Pinpoint the cell where the given text exists, returning its [X, Y] midpoint coordinate. 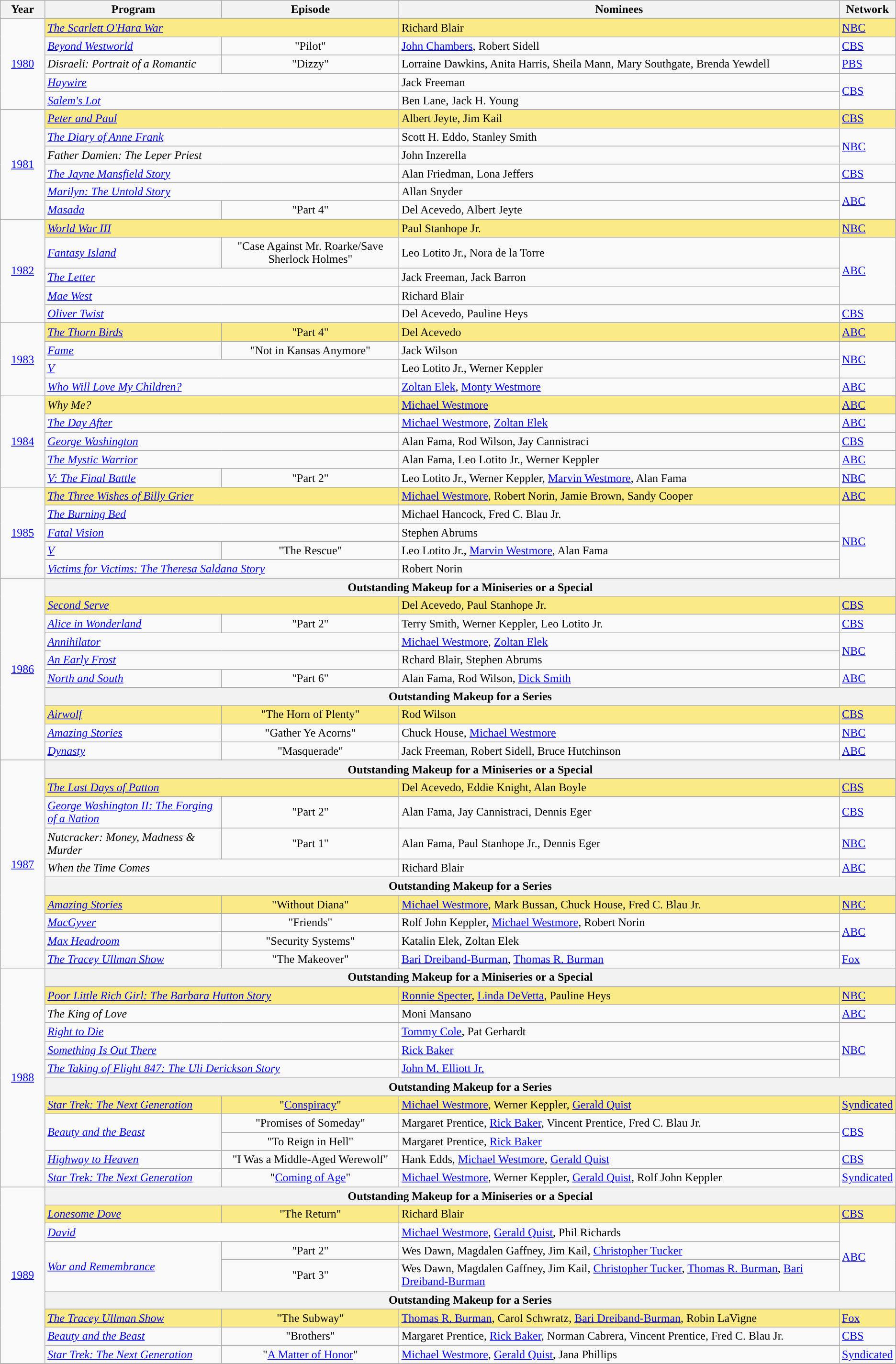
Tommy Cole, Pat Gerhardt [619, 1032]
Beyond Westworld [134, 46]
John Inzerella [619, 155]
Leo Lotito Jr., Werner Keppler, Marvin Westmore, Alan Fama [619, 478]
John Chambers, Robert Sidell [619, 46]
"Part 3" [310, 1275]
Scott H. Eddo, Stanley Smith [619, 137]
Nominees [619, 10]
Masada [134, 210]
Moni Mansano [619, 1014]
Hank Edds, Michael Westmore, Gerald Quist [619, 1160]
Alan Fama, Rod Wilson, Dick Smith [619, 678]
"Coming of Age" [310, 1178]
Allan Snyder [619, 191]
Margaret Prentice, Rick Baker, Vincent Prentice, Fred C. Blau Jr. [619, 1123]
Annihilator [222, 642]
Nutcracker: Money, Madness & Murder [134, 843]
Leo Lotito Jr., Werner Keppler [619, 369]
Alan Friedman, Lona Jeffers [619, 173]
1988 [23, 1078]
George Washington [222, 441]
Jack Freeman [619, 82]
Jack Wilson [619, 350]
"The Subway" [310, 1318]
Alan Fama, Leo Lotito Jr., Werner Keppler [619, 459]
Margaret Prentice, Rick Baker [619, 1141]
"Conspiracy" [310, 1105]
Why Me? [222, 405]
Robert Norin [619, 569]
1984 [23, 441]
Thomas R. Burman, Carol Schwratz, Bari Dreiband-Burman, Robin LaVigne [619, 1318]
Dynasty [134, 751]
"Not in Kansas Anymore" [310, 350]
Right to Die [222, 1032]
Victims for Victims: The Theresa Saldana Story [222, 569]
Alan Fama, Jay Cannistraci, Dennis Eger [619, 812]
Program [134, 10]
World War III [222, 228]
Marilyn: The Untold Story [222, 191]
Who Will Love My Children? [222, 387]
The King of Love [222, 1014]
PBS [868, 64]
War and Remembrance [134, 1266]
"The Rescue" [310, 551]
"Security Systems" [310, 941]
Alan Fama, Paul Stanhope Jr., Dennis Eger [619, 843]
Del Acevedo, Eddie Knight, Alan Boyle [619, 787]
Disraeli: Portrait of a Romantic [134, 64]
David [222, 1232]
"Dizzy" [310, 64]
Paul Stanhope Jr. [619, 228]
Albert Jeyte, Jim Kail [619, 119]
1982 [23, 271]
Max Headroom [134, 941]
Fatal Vision [222, 533]
Katalin Elek, Zoltan Elek [619, 941]
1985 [23, 532]
"I Was a Middle-Aged Werewolf" [310, 1160]
John M. Elliott Jr. [619, 1068]
Rod Wilson [619, 715]
Michael Hancock, Fred C. Blau Jr. [619, 514]
The Three Wishes of Billy Grier [222, 496]
Second Serve [222, 605]
Mae West [222, 296]
1981 [23, 164]
1980 [23, 64]
When the Time Comes [222, 868]
"Pilot" [310, 46]
"The Makeover" [310, 959]
Del Acevedo, Paul Stanhope Jr. [619, 605]
Rolf John Keppler, Michael Westmore, Robert Norin [619, 923]
Michael Westmore, Werner Keppler, Gerald Quist, Rolf John Keppler [619, 1178]
Episode [310, 10]
"The Horn of Plenty" [310, 715]
"To Reign in Hell" [310, 1141]
Oliver Twist [222, 314]
Fame [134, 350]
Michael Westmore, Werner Keppler, Gerald Quist [619, 1105]
"Part 6" [310, 678]
Fantasy Island [134, 253]
Haywire [222, 82]
The Burning Bed [222, 514]
"Friends" [310, 923]
Terry Smith, Werner Keppler, Leo Lotito Jr. [619, 624]
Highway to Heaven [134, 1160]
North and South [134, 678]
The Mystic Warrior [222, 459]
Michael Westmore, Mark Bussan, Chuck House, Fred C. Blau Jr. [619, 905]
Rchard Blair, Stephen Abrums [619, 660]
Ben Lane, Jack H. Young [619, 101]
The Taking of Flight 847: The Uli Derickson Story [222, 1068]
Airwolf [134, 715]
Year [23, 10]
Father Damien: The Leper Priest [222, 155]
Zoltan Elek, Monty Westmore [619, 387]
"Masquerade" [310, 751]
The Day After [222, 423]
Lonesome Dove [134, 1214]
George Washington II: The Forging of a Nation [134, 812]
Bari Dreiband-Burman, Thomas R. Burman [619, 959]
Leo Lotito Jr., Marvin Westmore, Alan Fama [619, 551]
V: The Final Battle [134, 478]
1986 [23, 669]
Wes Dawn, Magdalen Gaffney, Jim Kail, Christopher Tucker [619, 1251]
The Last Days of Patton [222, 787]
Alice in Wonderland [134, 624]
An Early Frost [222, 660]
The Diary of Anne Frank [222, 137]
Chuck House, Michael Westmore [619, 733]
Michael Westmore, Robert Norin, Jamie Brown, Sandy Cooper [619, 496]
"Case Against Mr. Roarke/Save Sherlock Holmes" [310, 253]
Jack Freeman, Robert Sidell, Bruce Hutchinson [619, 751]
The Letter [222, 278]
Rick Baker [619, 1050]
"Brothers" [310, 1336]
The Scarlett O'Hara War [222, 28]
Lorraine Dawkins, Anita Harris, Sheila Mann, Mary Southgate, Brenda Yewdell [619, 64]
Michael Westmore, Gerald Quist, Phil Richards [619, 1232]
Leo Lotito Jr., Nora de la Torre [619, 253]
Stephen Abrums [619, 533]
"A Matter of Honor" [310, 1354]
Poor Little Rich Girl: The Barbara Hutton Story [222, 995]
Network [868, 10]
1983 [23, 359]
Jack Freeman, Jack Barron [619, 278]
Something Is Out There [222, 1050]
Peter and Paul [222, 119]
"Without Diana" [310, 905]
Ronnie Specter, Linda DeVetta, Pauline Heys [619, 995]
"Promises of Someday" [310, 1123]
Wes Dawn, Magdalen Gaffney, Jim Kail, Christopher Tucker, Thomas R. Burman, Bari Dreiband-Burman [619, 1275]
"The Return" [310, 1214]
Del Acevedo, Pauline Heys [619, 314]
1989 [23, 1275]
Del Acevedo [619, 332]
Alan Fama, Rod Wilson, Jay Cannistraci [619, 441]
The Jayne Mansfield Story [222, 173]
Margaret Prentice, Rick Baker, Norman Cabrera, Vincent Prentice, Fred C. Blau Jr. [619, 1336]
"Gather Ye Acorns" [310, 733]
Michael Westmore [619, 405]
Michael Westmore, Gerald Quist, Jana Phillips [619, 1354]
1987 [23, 864]
The Thorn Birds [134, 332]
Del Acevedo, Albert Jeyte [619, 210]
"Part 1" [310, 843]
Salem's Lot [222, 101]
MacGyver [134, 923]
